Return (X, Y) of the center of cell containing provided text 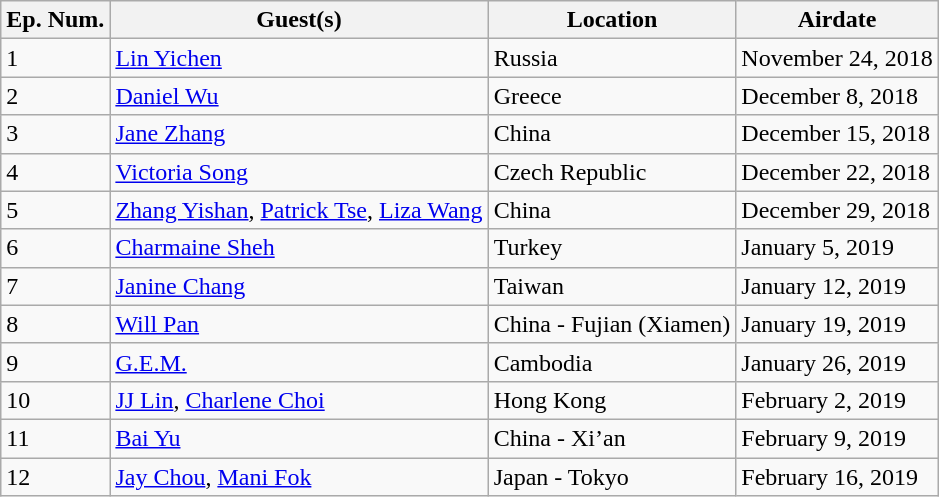
January 12, 2019 (837, 286)
February 2, 2019 (837, 400)
4 (56, 172)
Charmaine Sheh (299, 248)
Czech Republic (612, 172)
Jay Chou, Mani Fok (299, 477)
Taiwan (612, 286)
Victoria Song (299, 172)
December 22, 2018 (837, 172)
China - Xi’an (612, 438)
December 29, 2018 (837, 210)
2 (56, 96)
Bai Yu (299, 438)
8 (56, 324)
January 26, 2019 (837, 362)
Cambodia (612, 362)
10 (56, 400)
Zhang Yishan, Patrick Tse, Liza Wang (299, 210)
3 (56, 134)
Lin Yichen (299, 58)
Guest(s) (299, 20)
Will Pan (299, 324)
China - Fujian (Xiamen) (612, 324)
Hong Kong (612, 400)
February 16, 2019 (837, 477)
11 (56, 438)
JJ Lin, Charlene Choi (299, 400)
G.E.M. (299, 362)
November 24, 2018 (837, 58)
Greece (612, 96)
Turkey (612, 248)
January 5, 2019 (837, 248)
Russia (612, 58)
January 19, 2019 (837, 324)
December 8, 2018 (837, 96)
1 (56, 58)
5 (56, 210)
Ep. Num. (56, 20)
9 (56, 362)
December 15, 2018 (837, 134)
Location (612, 20)
7 (56, 286)
February 9, 2019 (837, 438)
Jane Zhang (299, 134)
Janine Chang (299, 286)
6 (56, 248)
Japan - Tokyo (612, 477)
Daniel Wu (299, 96)
12 (56, 477)
Airdate (837, 20)
